Search for the cell housing the specified text and yield its [x, y] center coordinate. 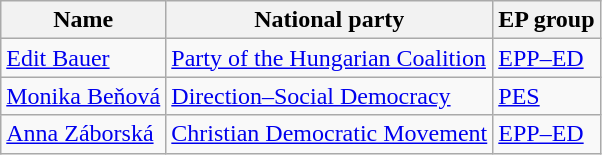
Anna Záborská [84, 134]
Monika Beňová [84, 96]
Name [84, 20]
EP group [546, 20]
Direction–Social Democracy [330, 96]
Christian Democratic Movement [330, 134]
Edit Bauer [84, 58]
PES [546, 96]
Party of the Hungarian Coalition [330, 58]
National party [330, 20]
